Output the (x, y) coordinate of the center of the cell containing the given text.  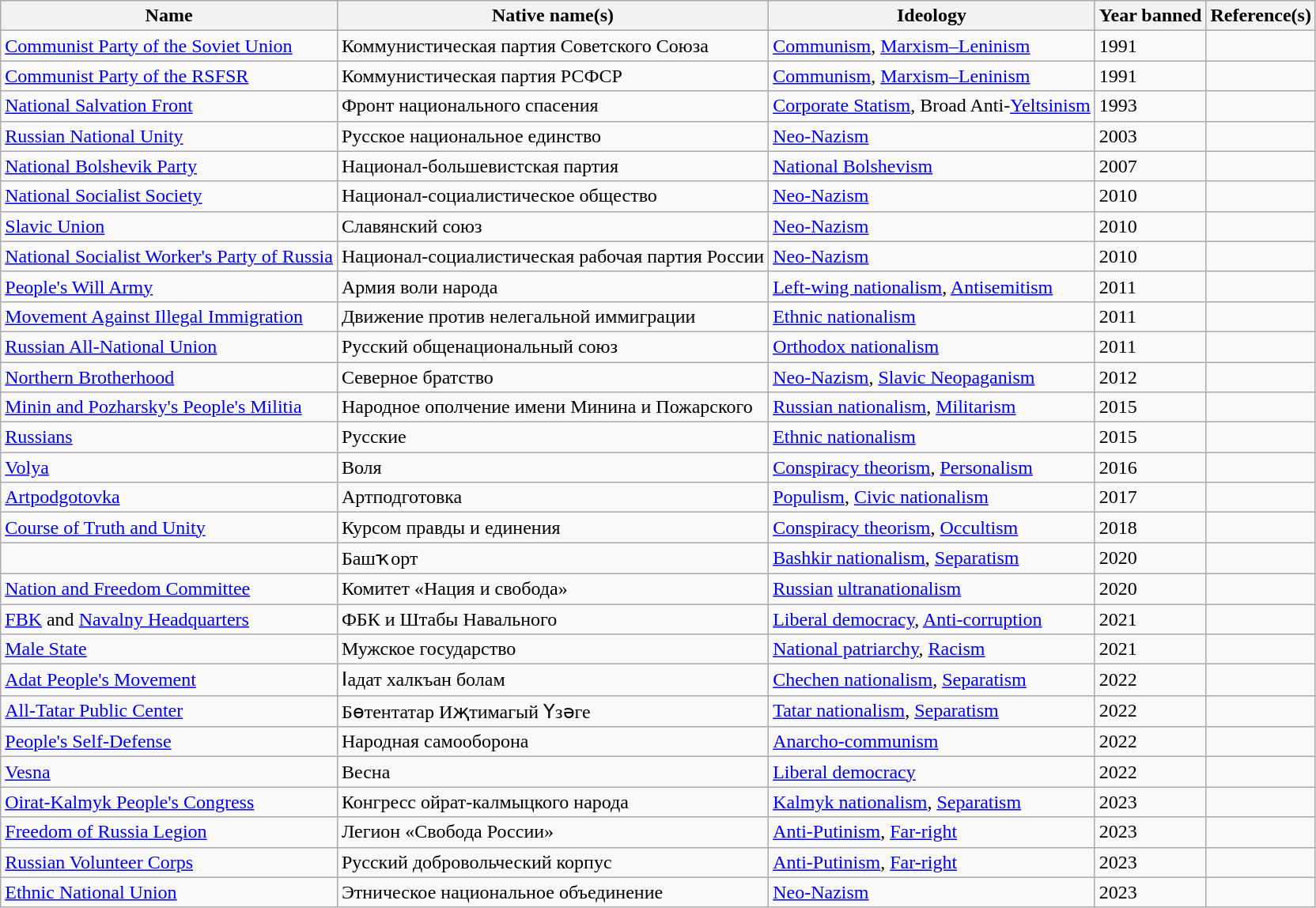
Year banned (1150, 16)
Liberal democracy, Anti-corruption (932, 619)
Фронт национального спасения (552, 106)
Русский добровольческий корпус (552, 862)
Orthodox nationalism (932, 346)
Славянский союз (552, 226)
Chechen nationalism, Separatism (932, 680)
1993 (1150, 106)
Артподготовка (552, 498)
Anarcho-communism (932, 742)
Конгресс ойрат-калмыцкого народа (552, 802)
Этническое национальное объединение (552, 892)
National Socialist Worker's Party of Russia (169, 256)
People's Will Army (169, 286)
Северное братство (552, 377)
Народная самооборона (552, 742)
Армия воли народа (552, 286)
People's Self-Defense (169, 742)
Движение против нелегальной иммиграции (552, 316)
Communist Party of the RSFSR (169, 76)
Коммунистическая партия РСФСР (552, 76)
2012 (1150, 377)
Kalmyk nationalism, Separatism (932, 802)
Весна (552, 772)
Russian ultranationalism (932, 588)
Volya (169, 467)
Oirat-Kalmyk People's Congress (169, 802)
Народное ополчение имени Минина и Пожарского (552, 407)
2003 (1150, 136)
Northern Brotherhood (169, 377)
Course of Truth and Unity (169, 528)
All-Tatar Public Center (169, 711)
Русский общенациональный союз (552, 346)
National Salvation Front (169, 106)
FBK and Navalny Headquarters (169, 619)
2016 (1150, 467)
2017 (1150, 498)
Национал-социалистическое общество (552, 196)
Adat People's Movement (169, 680)
Nation and Freedom Committee (169, 588)
Башҡорт (552, 558)
National patriarchy, Racism (932, 649)
Курсом правды и единения (552, 528)
National Socialist Society (169, 196)
2018 (1150, 528)
Liberal democracy (932, 772)
Бөтентатар Иҗтимагый Үзәге (552, 711)
Мужское государство (552, 649)
2007 (1150, 166)
ФБК и Штабы Навального (552, 619)
Национал-большевистская партия (552, 166)
Left-wing nationalism, Antisemitism (932, 286)
Ethnic National Union (169, 892)
Russian All-National Union (169, 346)
Male State (169, 649)
Легион «Свобода России» (552, 832)
Русское национальное единство (552, 136)
Коммунистическая партия Советского Союза (552, 46)
Slavic Union (169, 226)
Reference(s) (1261, 16)
Russian Volunteer Corps (169, 862)
Artpodgotovka (169, 498)
Neo-Nazism, Slavic Neopaganism (932, 377)
Conspiracy theorism, Occultism (932, 528)
Native name(s) (552, 16)
Комитет «Нация и свобода» (552, 588)
Freedom of Russia Legion (169, 832)
National Bolshevik Party (169, 166)
Minin and Pozharsky's People's Militia (169, 407)
Национал-социалистическая рабочая партия России (552, 256)
Russians (169, 437)
Russian National Unity (169, 136)
Bashkir nationalism, Separatism (932, 558)
Воля (552, 467)
National Bolshevism (932, 166)
Corporate Statism, Broad Anti-Yeltsinism (932, 106)
Populism, Civic nationalism (932, 498)
Tatar nationalism, Separatism (932, 711)
Conspiracy theorism, Personalism (932, 467)
Русские (552, 437)
Name (169, 16)
Communist Party of the Soviet Union (169, 46)
Movement Against Illegal Immigration (169, 316)
Ideology (932, 16)
Russian nationalism, Militarism (932, 407)
Vesna (169, 772)
Ӏадат халкъан болам (552, 680)
